Determine the [X, Y] coordinate at the center of the cell enclosing the given text.  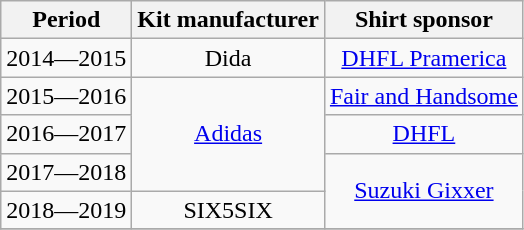
Dida [228, 58]
2018—2019 [66, 210]
Shirt sponsor [424, 20]
Suzuki Gixxer [424, 191]
2014—2015 [66, 58]
DHFL Pramerica [424, 58]
DHFL [424, 134]
Adidas [228, 134]
Period [66, 20]
2015—2016 [66, 96]
Kit manufacturer [228, 20]
SIX5SIX [228, 210]
Fair and Handsome [424, 96]
2016—2017 [66, 134]
2017—2018 [66, 172]
